Identify which cell holds the provided text, then report its (X, Y) central coordinate. 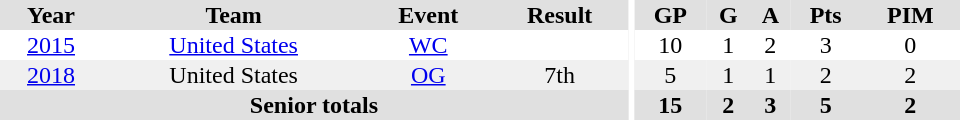
Event (428, 15)
G (728, 15)
GP (670, 15)
0 (910, 45)
15 (670, 105)
Senior totals (314, 105)
Pts (826, 15)
OG (428, 75)
7th (560, 75)
Team (234, 15)
10 (670, 45)
2015 (51, 45)
Year (51, 15)
WC (428, 45)
2018 (51, 75)
PIM (910, 15)
A (770, 15)
Result (560, 15)
